Scan for the cell matching the given text and deliver its (x, y) coordinate at center. 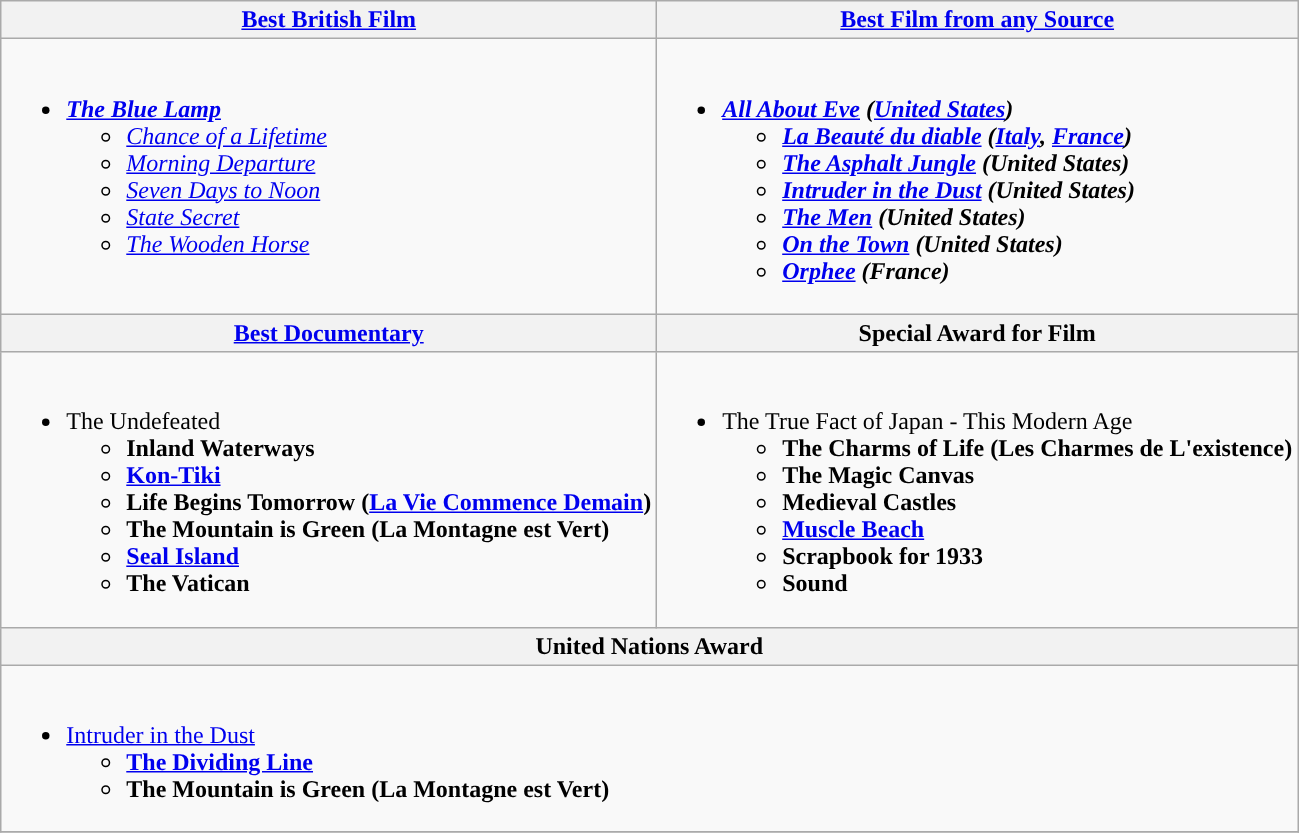
The UndefeatedInland WaterwaysKon-TikiLife Begins Tomorrow (La Vie Commence Demain)The Mountain is Green (La Montagne est Vert)Seal IslandThe Vatican (329, 490)
Best Film from any Source (978, 20)
Best Documentary (329, 333)
The Blue LampChance of a LifetimeMorning DepartureSeven Days to NoonState SecretThe Wooden Horse (329, 176)
Special Award for Film (978, 333)
Best British Film (329, 20)
United Nations Award (650, 646)
Intruder in the DustThe Dividing LineThe Mountain is Green (La Montagne est Vert) (650, 748)
